Return (X, Y) of the center of cell containing provided text 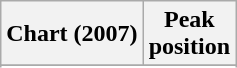
Peakposition (189, 34)
Chart (2007) (72, 34)
